For the text-containing cell, return its midpoint in [x, y] coordinate format. 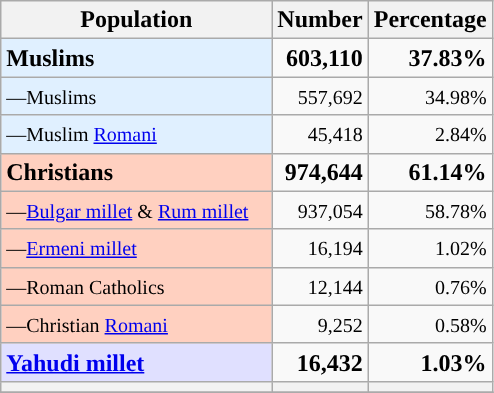
61.14% [430, 172]
0.58% [430, 324]
2.84% [430, 134]
34.98% [430, 96]
16,432 [320, 362]
—Muslim Romani [136, 134]
—Roman Catholics [136, 286]
12,144 [320, 286]
974,644 [320, 172]
—Muslims [136, 96]
1.03% [430, 362]
Number [320, 20]
—Christian Romani [136, 324]
Muslims [136, 58]
45,418 [320, 134]
58.78% [430, 210]
—Bulgar millet & Rum millet [136, 210]
937,054 [320, 210]
Population [136, 20]
557,692 [320, 96]
Christians [136, 172]
0.76% [430, 286]
Yahudi millet [136, 362]
37.83% [430, 58]
16,194 [320, 248]
603,110 [320, 58]
—Ermeni millet [136, 248]
9,252 [320, 324]
Percentage [430, 20]
1.02% [430, 248]
